Return (X, Y) of the center of cell containing provided text 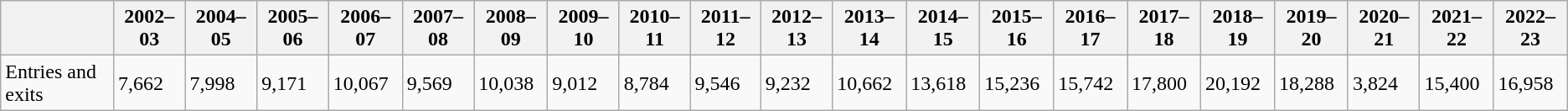
2012–13 (797, 29)
2020–21 (1384, 29)
2011–12 (725, 29)
9,569 (438, 82)
3,824 (1384, 82)
2019–20 (1311, 29)
15,400 (1457, 82)
8,784 (655, 82)
17,800 (1164, 82)
2017–18 (1164, 29)
2005–06 (293, 29)
2016–17 (1091, 29)
10,662 (869, 82)
7,662 (149, 82)
16,958 (1530, 82)
2013–14 (869, 29)
2008–09 (511, 29)
2018–19 (1238, 29)
18,288 (1311, 82)
2015–16 (1017, 29)
2002–03 (149, 29)
2004–05 (221, 29)
7,998 (221, 82)
9,171 (293, 82)
20,192 (1238, 82)
Entries and exits (57, 82)
2007–08 (438, 29)
2009–10 (584, 29)
2010–11 (655, 29)
15,236 (1017, 82)
15,742 (1091, 82)
9,012 (584, 82)
2014–15 (943, 29)
13,618 (943, 82)
2022–23 (1530, 29)
2006–07 (365, 29)
10,038 (511, 82)
2021–22 (1457, 29)
9,546 (725, 82)
10,067 (365, 82)
9,232 (797, 82)
